Determine the (x, y) coordinate at the center of the cell enclosing the given text.  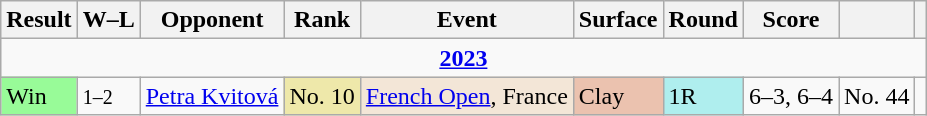
Score (790, 20)
No. 44 (877, 96)
Event (466, 20)
Rank (322, 20)
No. 10 (322, 96)
6–3, 6–4 (790, 96)
Win (39, 96)
French Open, France (466, 96)
1–2 (108, 96)
Surface (618, 20)
Result (39, 20)
Round (703, 20)
W–L (108, 20)
Clay (618, 96)
1R (703, 96)
Petra Kvitová (212, 96)
Opponent (212, 20)
2023 (464, 58)
